Return (x, y) of the center of cell containing provided text 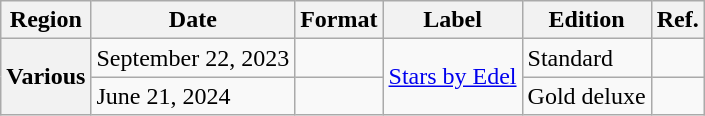
Gold deluxe (586, 96)
Format (339, 20)
Region (46, 20)
Ref. (678, 20)
June 21, 2024 (193, 96)
Various (46, 77)
September 22, 2023 (193, 58)
Stars by Edel (452, 77)
Date (193, 20)
Standard (586, 58)
Label (452, 20)
Edition (586, 20)
